Scan for the cell matching the given text and deliver its (x, y) coordinate at center. 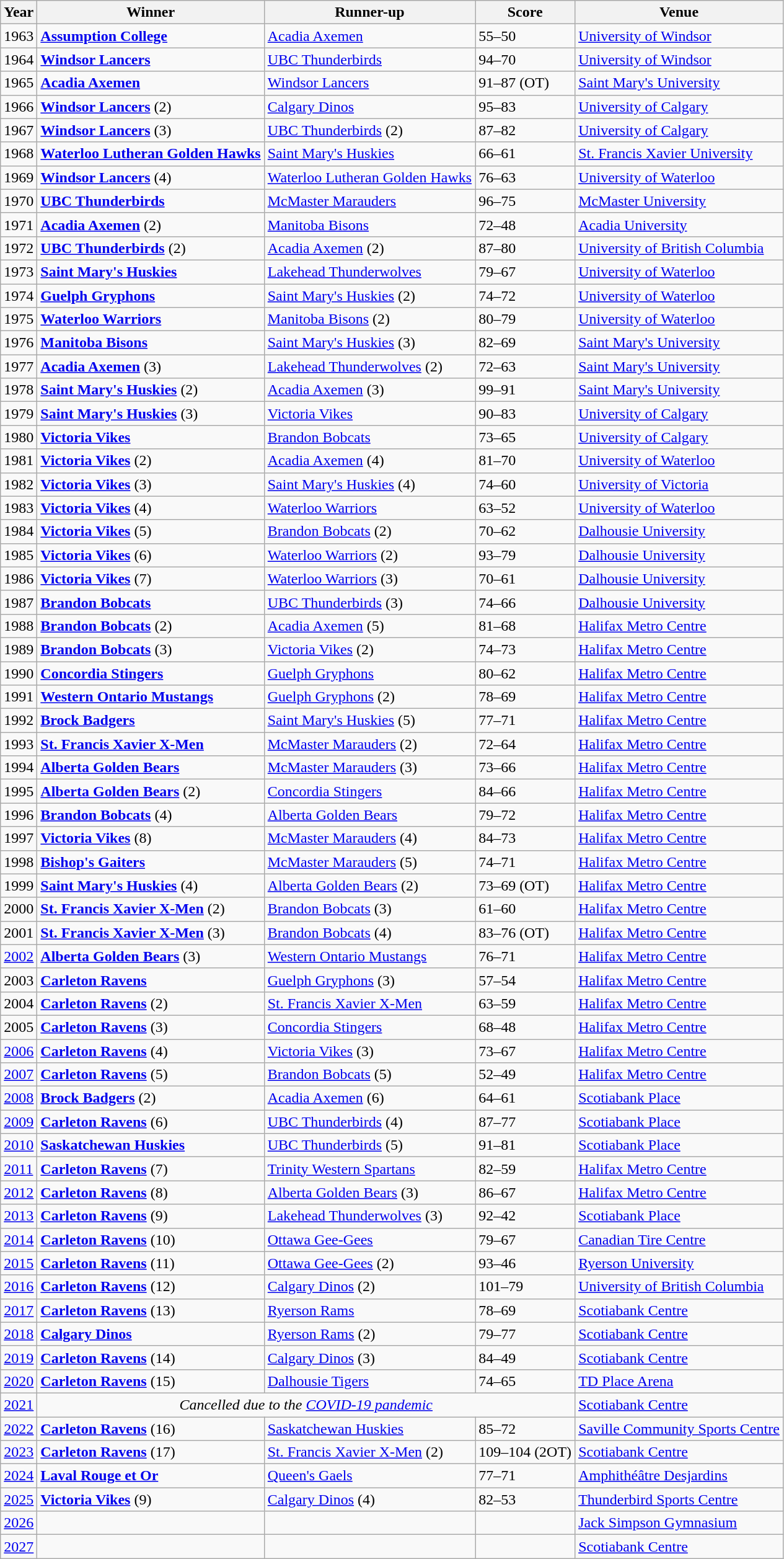
99–91 (526, 390)
2014 (19, 1240)
McMaster University (679, 201)
68–48 (526, 1027)
2012 (19, 1193)
2019 (19, 1357)
81–68 (526, 626)
93–46 (526, 1263)
1979 (19, 414)
1967 (19, 130)
Carleton Ravens (15) (151, 1381)
Acadia Axemen (6) (369, 1098)
79–72 (526, 815)
McMaster Marauders (5) (369, 862)
1982 (19, 484)
Cancelled due to the COVID-19 pandemic (306, 1405)
2002 (19, 956)
UBC Thunderbirds (4) (369, 1122)
Carleton Ravens (4) (151, 1051)
93–79 (526, 555)
Score (526, 12)
66–61 (526, 154)
1989 (19, 649)
80–79 (526, 319)
63–59 (526, 1003)
Carleton Ravens (8) (151, 1193)
74–71 (526, 862)
Victoria Vikes (6) (151, 555)
Guelph Gryphons (2) (369, 697)
1976 (19, 343)
2024 (19, 1476)
1985 (19, 555)
52–49 (526, 1075)
91–81 (526, 1145)
Bishop's Gaiters (151, 862)
1995 (19, 791)
72–63 (526, 366)
Victoria Vikes (5) (151, 531)
1969 (19, 177)
73–66 (526, 768)
Acadia University (679, 224)
2004 (19, 1003)
82–69 (526, 343)
Amphithéâtre Desjardins (679, 1476)
2018 (19, 1334)
85–72 (526, 1428)
73–69 (OT) (526, 886)
1965 (19, 83)
64–61 (526, 1098)
90–83 (526, 414)
72–64 (526, 744)
1990 (19, 673)
2027 (19, 1547)
2015 (19, 1263)
1964 (19, 60)
Victoria Vikes (7) (151, 579)
1986 (19, 579)
2006 (19, 1051)
87–80 (526, 248)
Carleton Ravens (13) (151, 1310)
Calgary Dinos (4) (369, 1499)
Ottawa Gee-Gees (2) (369, 1263)
1972 (19, 248)
Queen's Gaels (369, 1476)
Waterloo Warriors (2) (369, 555)
70–61 (526, 579)
2017 (19, 1310)
Carleton Ravens (7) (151, 1169)
91–87 (OT) (526, 83)
2001 (19, 933)
2022 (19, 1428)
University of Victoria (679, 484)
Saint Mary's Huskies (5) (369, 721)
2020 (19, 1381)
1987 (19, 602)
87–82 (526, 130)
2005 (19, 1027)
Carleton Ravens (11) (151, 1263)
1992 (19, 721)
Ryerson University (679, 1263)
Carleton Ravens (3) (151, 1027)
1981 (19, 461)
St. Francis Xavier X-Men (3) (151, 933)
1977 (19, 366)
92–42 (526, 1216)
2003 (19, 980)
UBC Thunderbirds (3) (369, 602)
Ottawa Gee-Gees (369, 1240)
Victoria Vikes (4) (151, 508)
Carleton Ravens (2) (151, 1003)
Carleton Ravens (16) (151, 1428)
2011 (19, 1169)
Manitoba Bisons (2) (369, 319)
1974 (19, 296)
84–73 (526, 838)
Brock Badgers (151, 721)
70–62 (526, 531)
Carleton Ravens (14) (151, 1357)
Winner (151, 12)
83–76 (OT) (526, 933)
Waterloo Warriors (3) (369, 579)
74–73 (526, 649)
Brandon Bobcats (5) (369, 1075)
Year (19, 12)
84–49 (526, 1357)
2016 (19, 1287)
81–70 (526, 461)
Carleton Ravens (151, 980)
1975 (19, 319)
Saville Community Sports Centre (679, 1428)
Assumption College (151, 36)
109–104 (2OT) (526, 1452)
86–67 (526, 1193)
61–60 (526, 909)
1999 (19, 886)
Thunderbird Sports Centre (679, 1499)
1970 (19, 201)
McMaster Marauders (2) (369, 744)
87–77 (526, 1122)
Laval Rouge et Or (151, 1476)
McMaster Marauders (369, 201)
2025 (19, 1499)
72–48 (526, 224)
74–65 (526, 1381)
1971 (19, 224)
79–77 (526, 1334)
Carleton Ravens (17) (151, 1452)
Lakehead Thunderwolves (3) (369, 1216)
101–79 (526, 1287)
Carleton Ravens (9) (151, 1216)
2013 (19, 1216)
2007 (19, 1075)
Guelph Gryphons (3) (369, 980)
1994 (19, 768)
Carleton Ravens (6) (151, 1122)
1993 (19, 744)
76–63 (526, 177)
95–83 (526, 107)
63–52 (526, 508)
Calgary Dinos (2) (369, 1287)
1980 (19, 437)
Lakehead Thunderwolves (2) (369, 366)
Windsor Lancers (3) (151, 130)
1998 (19, 862)
St. Francis Xavier University (679, 154)
2000 (19, 909)
2010 (19, 1145)
1991 (19, 697)
Trinity Western Spartans (369, 1169)
Carleton Ravens (12) (151, 1287)
Carleton Ravens (5) (151, 1075)
Ryerson Rams (2) (369, 1334)
Victoria Vikes (9) (151, 1499)
Carleton Ravens (10) (151, 1240)
74–72 (526, 296)
Calgary Dinos (3) (369, 1357)
Runner-up (369, 12)
2008 (19, 1098)
McMaster Marauders (3) (369, 768)
Lakehead Thunderwolves (369, 272)
Venue (679, 12)
Brock Badgers (2) (151, 1098)
1963 (19, 36)
57–54 (526, 980)
1984 (19, 531)
Canadian Tire Centre (679, 1240)
2009 (19, 1122)
1968 (19, 154)
Jack Simpson Gymnasium (679, 1523)
2021 (19, 1405)
82–53 (526, 1499)
TD Place Arena (679, 1381)
74–60 (526, 484)
94–70 (526, 60)
73–67 (526, 1051)
80–62 (526, 673)
84–66 (526, 791)
Windsor Lancers (4) (151, 177)
Acadia Axemen (5) (369, 626)
Victoria Vikes (8) (151, 838)
1973 (19, 272)
82–59 (526, 1169)
96–75 (526, 201)
UBC Thunderbirds (5) (369, 1145)
McMaster Marauders (4) (369, 838)
76–71 (526, 956)
1988 (19, 626)
Dalhousie Tigers (369, 1381)
1996 (19, 815)
74–66 (526, 602)
2026 (19, 1523)
73–65 (526, 437)
Windsor Lancers (2) (151, 107)
55–50 (526, 36)
1983 (19, 508)
1997 (19, 838)
2023 (19, 1452)
1978 (19, 390)
Acadia Axemen (4) (369, 461)
Ryerson Rams (369, 1310)
1966 (19, 107)
